From the cell containing the given text, extract its center point as (x, y) coordinate. 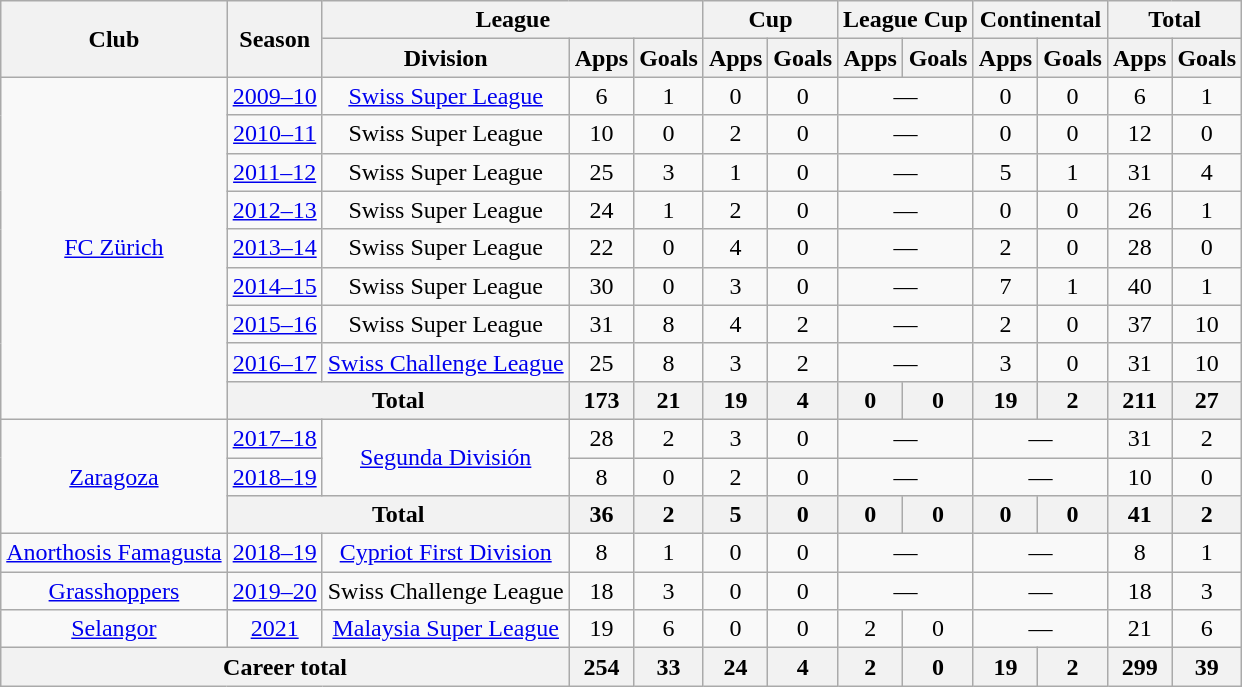
254 (601, 667)
Malaysia Super League (446, 629)
Zaragoza (114, 476)
2016–17 (274, 362)
211 (1139, 400)
7 (1005, 286)
Selangor (114, 629)
299 (1139, 667)
39 (1207, 667)
2014–15 (274, 286)
2019–20 (274, 591)
2021 (274, 629)
36 (601, 515)
Club (114, 39)
FC Zürich (114, 248)
37 (1139, 324)
Season (274, 39)
27 (1207, 400)
12 (1139, 134)
League (512, 20)
22 (601, 248)
2017–18 (274, 438)
2011–12 (274, 172)
2009–10 (274, 96)
173 (601, 400)
26 (1139, 210)
Cypriot First Division (446, 553)
2012–13 (274, 210)
Division (446, 58)
League Cup (906, 20)
30 (601, 286)
40 (1139, 286)
Continental (1040, 20)
41 (1139, 515)
2015–16 (274, 324)
2013–14 (274, 248)
Career total (285, 667)
Grasshoppers (114, 591)
Cup (770, 20)
2010–11 (274, 134)
33 (669, 667)
Segunda División (446, 457)
Anorthosis Famagusta (114, 553)
